Find where the given text appears and provide that cell's center as [x, y] coordinate. 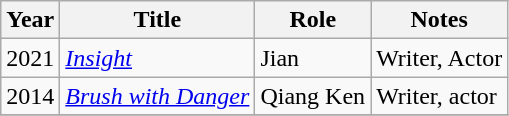
Writer, actor [440, 96]
Title [158, 20]
Notes [440, 20]
2021 [30, 58]
Insight [158, 58]
Qiang Ken [313, 96]
Role [313, 20]
Year [30, 20]
2014 [30, 96]
Brush with Danger [158, 96]
Jian [313, 58]
Writer, Actor [440, 58]
